For the text-containing cell, return its midpoint in (X, Y) coordinate format. 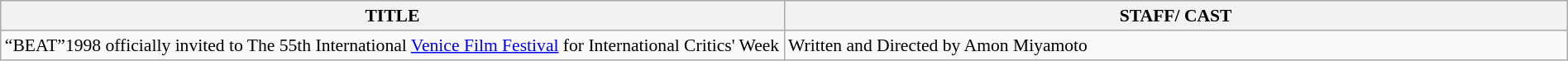
“BEAT”1998 officially invited to The 55th International Venice Film Festival for International Critics' Week (392, 45)
Written and Directed by Amon Miyamoto (1176, 45)
TITLE (392, 16)
STAFF/ CAST (1176, 16)
